Identify which cell holds the provided text, then report its (X, Y) central coordinate. 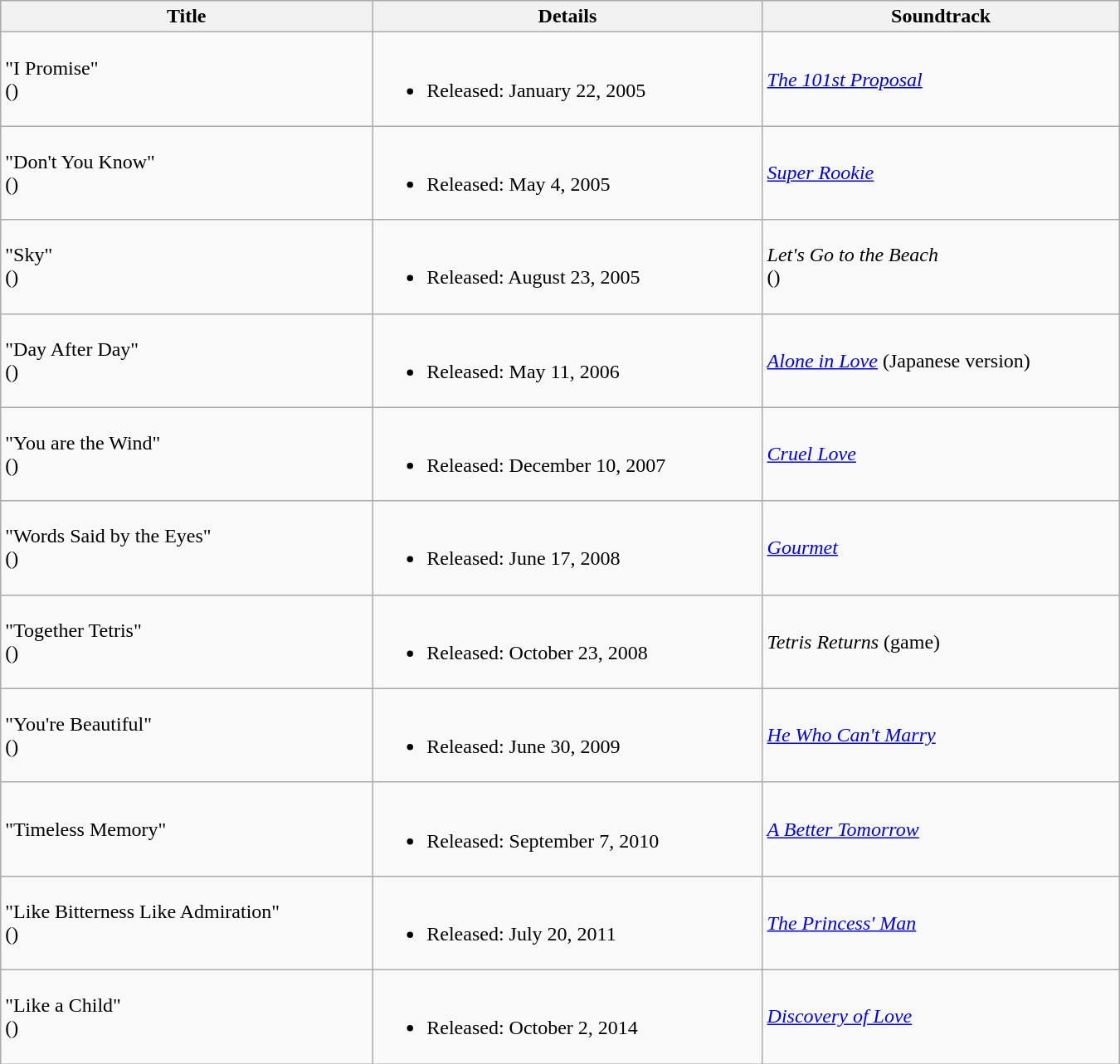
Alone in Love (Japanese version) (941, 360)
"You are the Wind"() (187, 454)
Soundtrack (941, 17)
"Sky"() (187, 267)
He Who Can't Marry (941, 735)
Released: October 2, 2014 (567, 1017)
Released: July 20, 2011 (567, 922)
Released: May 4, 2005 (567, 172)
"Like a Child"() (187, 1017)
The 101st Proposal (941, 80)
Released: June 30, 2009 (567, 735)
"Day After Day"() (187, 360)
"You're Beautiful"() (187, 735)
Released: October 23, 2008 (567, 642)
Released: September 7, 2010 (567, 829)
A Better Tomorrow (941, 829)
Released: June 17, 2008 (567, 547)
"Don't You Know"() (187, 172)
Released: May 11, 2006 (567, 360)
Let's Go to the Beach() (941, 267)
Cruel Love (941, 454)
"Words Said by the Eyes"() (187, 547)
Released: August 23, 2005 (567, 267)
Gourmet (941, 547)
"Timeless Memory" (187, 829)
"Together Tetris"() (187, 642)
Super Rookie (941, 172)
"Like Bitterness Like Admiration"() (187, 922)
Released: January 22, 2005 (567, 80)
Released: December 10, 2007 (567, 454)
Details (567, 17)
The Princess' Man (941, 922)
Discovery of Love (941, 1017)
Title (187, 17)
"I Promise"() (187, 80)
Tetris Returns (game) (941, 642)
